Pinpoint the cell where the given text exists, returning its [X, Y] midpoint coordinate. 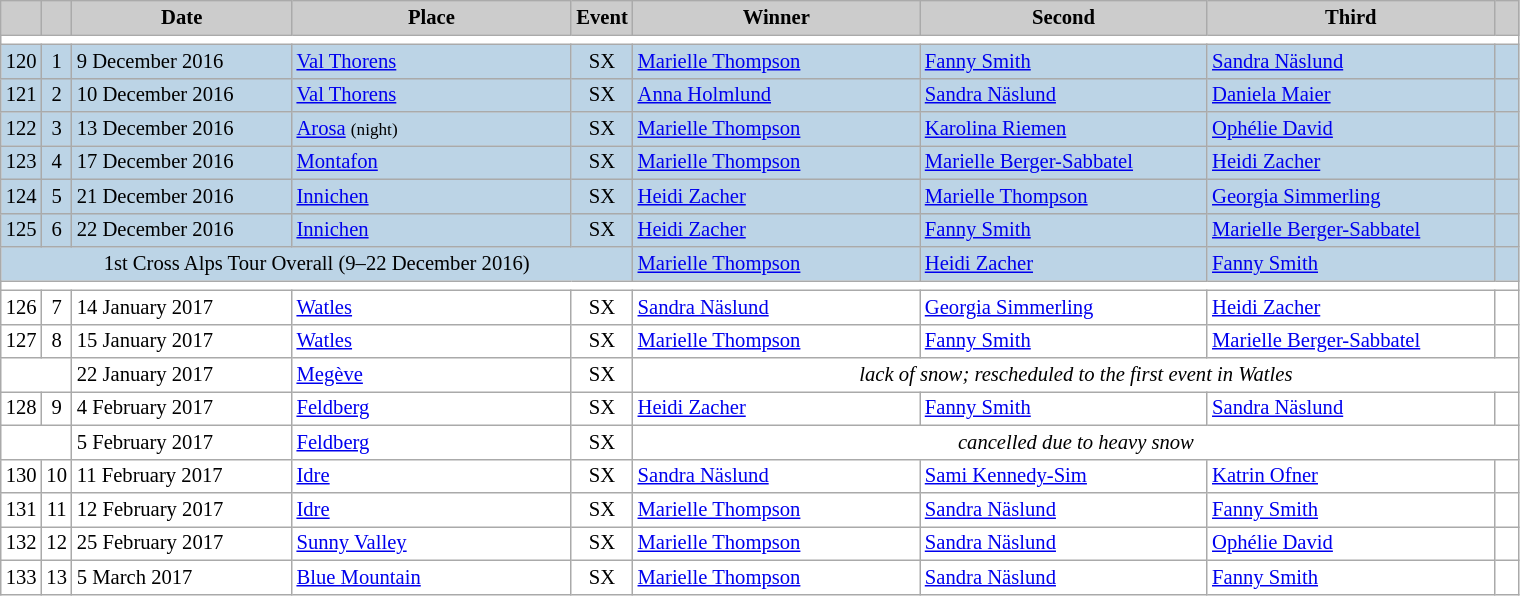
9 December 2016 [182, 61]
Montafon [432, 162]
12 February 2017 [182, 509]
Winner [776, 17]
Daniela Maier [1350, 95]
25 February 2017 [182, 543]
1st Cross Alps Tour Overall (9–22 December 2016) [317, 263]
127 [22, 341]
4 [56, 162]
123 [22, 162]
121 [22, 95]
Event [602, 17]
Third [1350, 17]
Sunny Valley [432, 543]
17 December 2016 [182, 162]
1 [56, 61]
Blue Mountain [432, 577]
Date [182, 17]
Katrin Ofner [1350, 476]
128 [22, 408]
124 [22, 196]
21 December 2016 [182, 196]
2 [56, 95]
13 December 2016 [182, 129]
15 January 2017 [182, 341]
131 [22, 509]
9 [56, 408]
Sami Kennedy-Sim [1064, 476]
13 [56, 577]
133 [22, 577]
22 December 2016 [182, 230]
126 [22, 307]
10 December 2016 [182, 95]
122 [22, 129]
14 January 2017 [182, 307]
cancelled due to heavy snow [1076, 442]
5 [56, 196]
Karolina Riemen [1064, 129]
lack of snow; rescheduled to the first event in Watles [1076, 375]
10 [56, 476]
11 [56, 509]
7 [56, 307]
22 January 2017 [182, 375]
120 [22, 61]
3 [56, 129]
Megève [432, 375]
4 February 2017 [182, 408]
132 [22, 543]
12 [56, 543]
11 February 2017 [182, 476]
5 February 2017 [182, 442]
5 March 2017 [182, 577]
Place [432, 17]
Second [1064, 17]
6 [56, 230]
130 [22, 476]
8 [56, 341]
125 [22, 230]
Arosa (night) [432, 129]
Anna Holmlund [776, 95]
